Return the (X, Y) coordinate for the center point of the cell that contains the specified text.  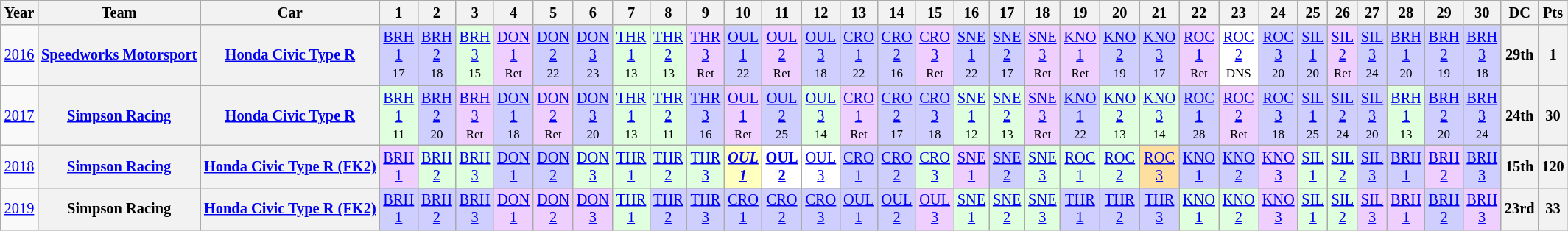
21 (1159, 13)
23 (1239, 13)
6 (593, 13)
DON118 (513, 115)
ROC1Ret (1199, 55)
18 (1042, 13)
KNO122 (1080, 115)
25 (1312, 13)
BRH113 (1406, 115)
15th (1519, 166)
120 (1553, 166)
DON2Ret (553, 115)
Pts (1553, 13)
13 (859, 13)
9 (706, 13)
CRO217 (897, 115)
24 (1279, 13)
2017 (19, 115)
BRH3Ret (475, 115)
CRO1Ret (859, 115)
BRH218 (437, 55)
SIL125 (1312, 115)
BRH120 (1406, 55)
14 (897, 13)
DON1Ret (513, 55)
ROC128 (1199, 115)
CRO122 (859, 55)
THR211 (668, 115)
KNO317 (1159, 55)
7 (631, 13)
28 (1406, 13)
BRH318 (1482, 55)
29 (1444, 13)
Team (119, 13)
OUL2Ret (782, 55)
THR213 (668, 55)
27 (1372, 13)
11 (782, 13)
CRO318 (935, 115)
17 (1007, 13)
ROC2Ret (1239, 115)
24th (1519, 115)
2016 (19, 55)
4 (513, 13)
OUL314 (821, 115)
2019 (19, 209)
19 (1080, 13)
2018 (19, 166)
BRH219 (1444, 55)
SIL2Ret (1343, 55)
SIL324 (1372, 55)
ROC2 (1119, 166)
33 (1553, 209)
26 (1343, 13)
22 (1199, 13)
OUL122 (743, 55)
23rd (1519, 209)
SIL320 (1372, 115)
KNO219 (1119, 55)
12 (821, 13)
ROC2DNS (1239, 55)
ROC1 (1080, 166)
OUL225 (782, 115)
2 (437, 13)
BRH324 (1482, 115)
OUL1Ret (743, 115)
DON323 (593, 55)
ROC3 (1159, 166)
SIL224 (1343, 115)
29th (1519, 55)
3 (475, 13)
SIL120 (1312, 55)
Speedworks Motorsport (119, 55)
5 (553, 13)
OUL318 (821, 55)
BRH111 (399, 115)
8 (668, 13)
BRH117 (399, 55)
SNE217 (1007, 55)
DON222 (553, 55)
DON320 (593, 115)
THR316 (706, 115)
THR3Ret (706, 55)
15 (935, 13)
KNO213 (1119, 115)
BRH315 (475, 55)
ROC318 (1279, 115)
10 (743, 13)
SNE122 (971, 55)
KNO1Ret (1080, 55)
KNO314 (1159, 115)
SNE213 (1007, 115)
SNE112 (971, 115)
Car (290, 13)
ROC320 (1279, 55)
CRO216 (897, 55)
20 (1119, 13)
DC (1519, 13)
CRO3Ret (935, 55)
Year (19, 13)
16 (971, 13)
